Pinpoint the cell where the given text exists, returning its [x, y] midpoint coordinate. 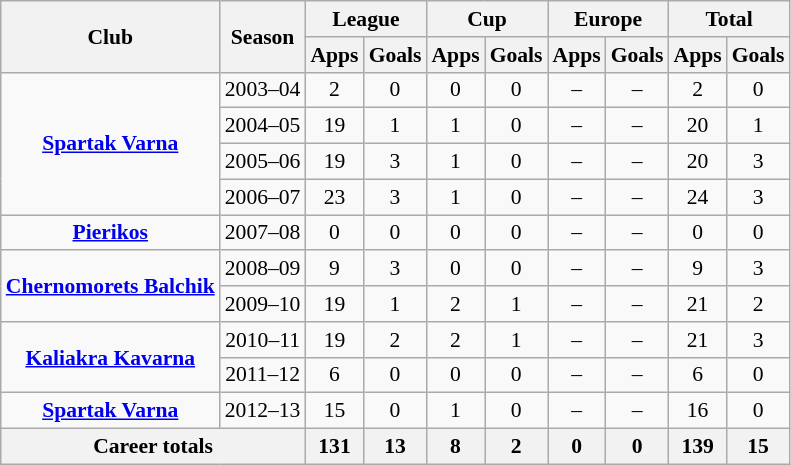
Kaliakra Kavarna [110, 358]
16 [698, 411]
Europe [608, 19]
13 [396, 447]
139 [698, 447]
Career totals [154, 447]
8 [455, 447]
Chernomorets Balchik [110, 286]
Total [730, 19]
2005–06 [263, 162]
2008–09 [263, 269]
Cup [486, 19]
2011–12 [263, 375]
24 [698, 197]
2006–07 [263, 197]
Season [263, 36]
131 [334, 447]
League [366, 19]
2010–11 [263, 340]
2003–04 [263, 90]
2012–13 [263, 411]
2004–05 [263, 126]
2007–08 [263, 233]
Club [110, 36]
2009–10 [263, 304]
Pierikos [110, 233]
23 [334, 197]
